From the cell containing the given text, extract its center point as [X, Y] coordinate. 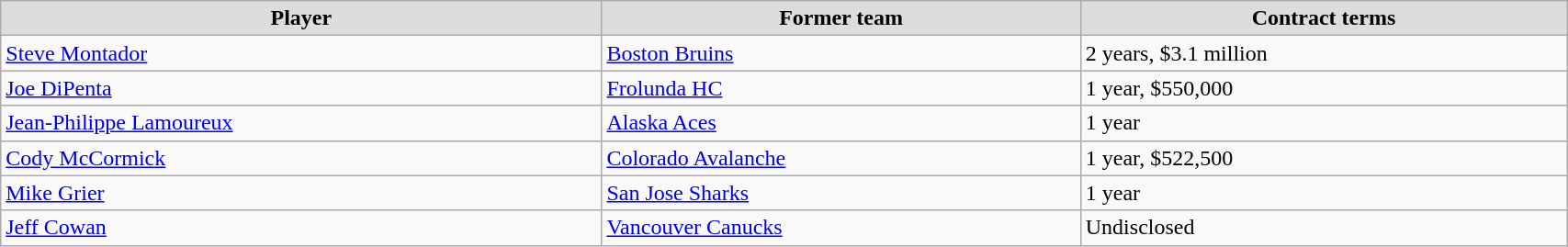
Steve Montador [301, 53]
Player [301, 18]
Jean-Philippe Lamoureux [301, 123]
1 year, $522,500 [1323, 158]
Colorado Avalanche [841, 158]
Joe DiPenta [301, 88]
Cody McCormick [301, 158]
Contract terms [1323, 18]
1 year, $550,000 [1323, 88]
Former team [841, 18]
Mike Grier [301, 193]
Alaska Aces [841, 123]
Vancouver Canucks [841, 228]
San Jose Sharks [841, 193]
Jeff Cowan [301, 228]
2 years, $3.1 million [1323, 53]
Undisclosed [1323, 228]
Boston Bruins [841, 53]
Frolunda HC [841, 88]
